Detect which cell encompasses the target text, then output its (x, y) center coordinate. 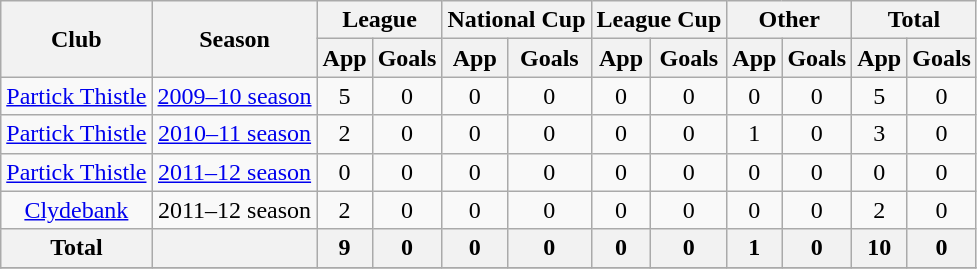
9 (344, 248)
3 (880, 134)
League Cup (659, 20)
Clydebank (76, 210)
2009–10 season (234, 96)
10 (880, 248)
2010–11 season (234, 134)
National Cup (516, 20)
Club (76, 39)
Other (790, 20)
League (380, 20)
Season (234, 39)
